Scan for the cell matching the given text and deliver its [x, y] coordinate at center. 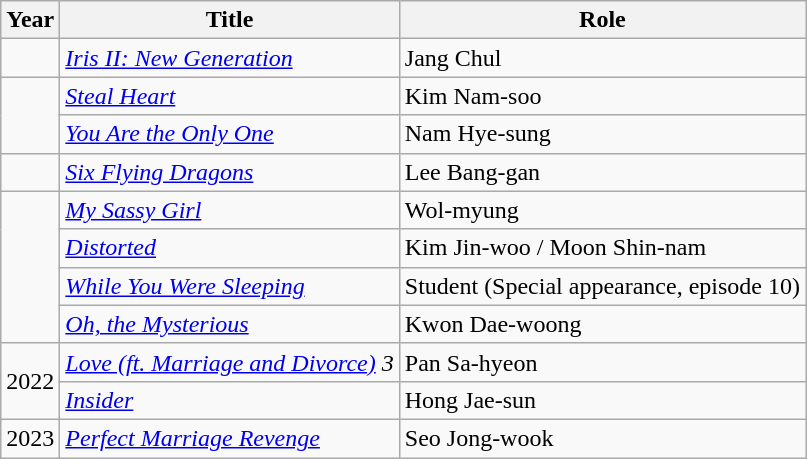
Six Flying Dragons [230, 172]
Title [230, 20]
Hong Jae-sun [602, 400]
Steal Heart [230, 96]
Year [30, 20]
Student (Special appearance, episode 10) [602, 286]
Kwon Dae-woong [602, 324]
While You Were Sleeping [230, 286]
Love (ft. Marriage and Divorce) 3 [230, 362]
Perfect Marriage Revenge [230, 438]
Pan Sa-hyeon [602, 362]
You Are the Only One [230, 134]
Lee Bang-gan [602, 172]
My Sassy Girl [230, 210]
2023 [30, 438]
2022 [30, 381]
Kim Jin-woo / Moon Shin-nam [602, 248]
Wol-myung [602, 210]
Seo Jong-wook [602, 438]
Jang Chul [602, 58]
Oh, the Mysterious [230, 324]
Insider [230, 400]
Kim Nam-soo [602, 96]
Role [602, 20]
Distorted [230, 248]
Iris II: New Generation [230, 58]
Nam Hye-sung [602, 134]
